Search for the cell housing the specified text and yield its [X, Y] center coordinate. 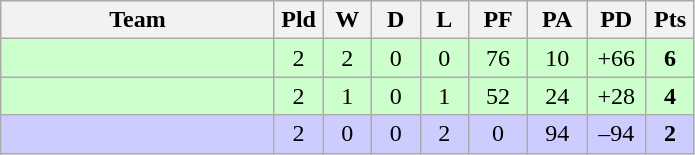
PF [498, 20]
6 [670, 58]
+28 [616, 96]
Pld [298, 20]
W [348, 20]
PD [616, 20]
52 [498, 96]
–94 [616, 134]
24 [558, 96]
94 [558, 134]
Pts [670, 20]
10 [558, 58]
Team [138, 20]
L [444, 20]
+66 [616, 58]
76 [498, 58]
4 [670, 96]
D [396, 20]
PA [558, 20]
